Find where the given text appears and provide that cell's center as [X, Y] coordinate. 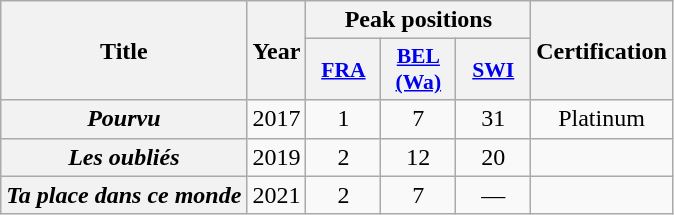
Platinum [602, 119]
Les oubliés [124, 157]
12 [418, 157]
31 [494, 119]
20 [494, 157]
Title [124, 50]
Peak positions [418, 20]
— [494, 195]
Ta place dans ce monde [124, 195]
Year [276, 50]
Pourvu [124, 119]
1 [344, 119]
Certification [602, 50]
BEL (Wa) [418, 70]
2017 [276, 119]
2021 [276, 195]
SWI [494, 70]
FRA [344, 70]
2019 [276, 157]
